Determine the (x, y) coordinate at the center of the cell enclosing the given text.  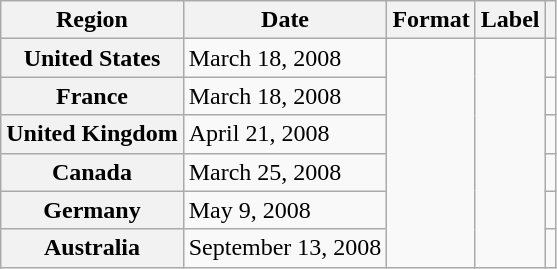
Australia (92, 248)
Germany (92, 210)
September 13, 2008 (285, 248)
France (92, 96)
Canada (92, 172)
Region (92, 20)
March 25, 2008 (285, 172)
United States (92, 58)
Date (285, 20)
May 9, 2008 (285, 210)
April 21, 2008 (285, 134)
Label (510, 20)
Format (431, 20)
United Kingdom (92, 134)
